Return the (X, Y) coordinate for the center point of the cell that contains the specified text.  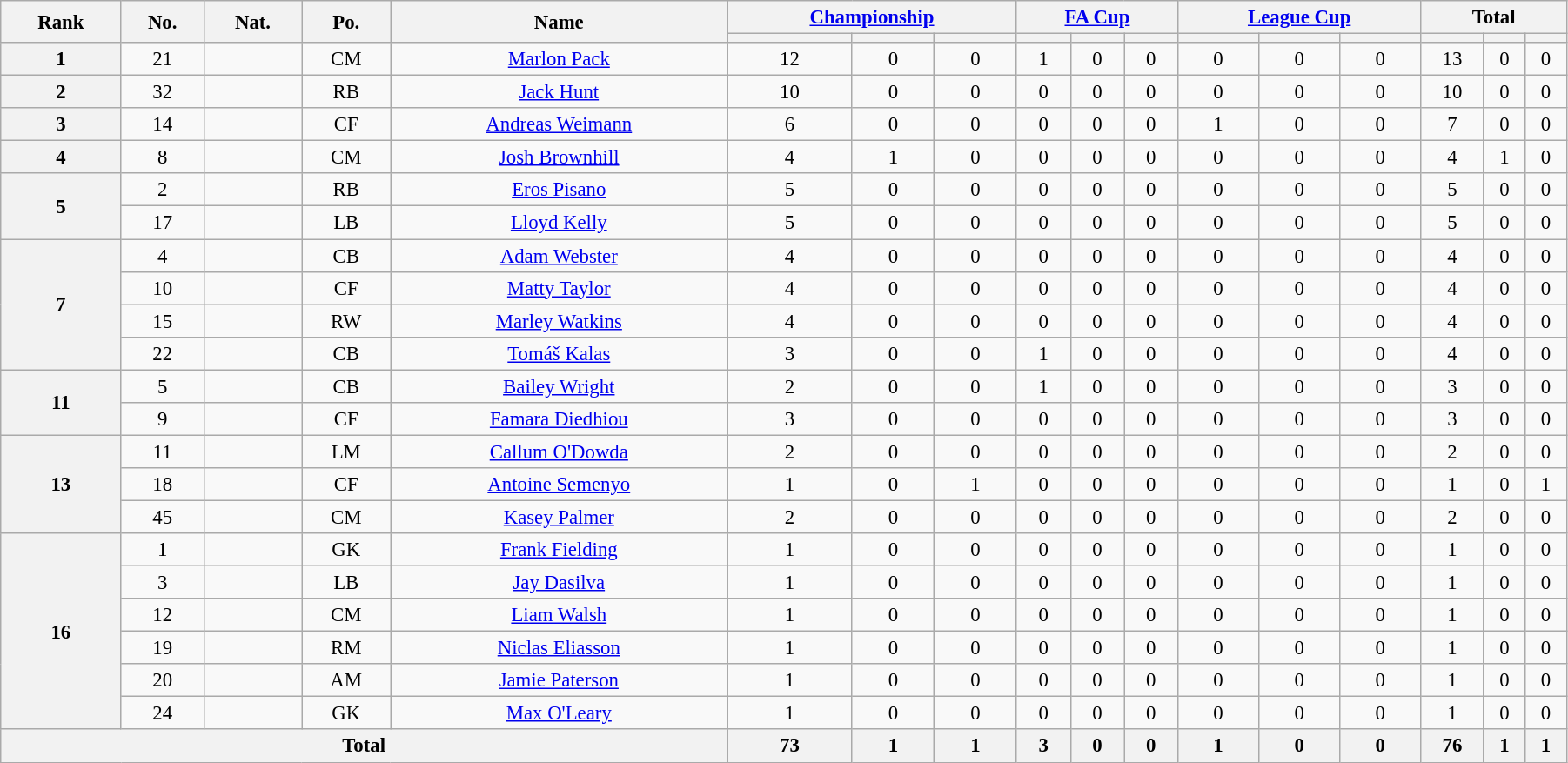
Jay Dasilva (559, 583)
18 (163, 485)
RM (345, 648)
32 (163, 92)
20 (163, 680)
Kasey Palmer (559, 517)
Adam Webster (559, 256)
17 (163, 223)
Bailey Wright (559, 386)
Josh Brownhill (559, 157)
Name (559, 22)
Tomáš Kalas (559, 353)
14 (163, 124)
9 (163, 419)
Matty Taylor (559, 288)
Po. (345, 22)
Championship (872, 17)
No. (163, 22)
AM (345, 680)
Jack Hunt (559, 92)
Nat. (252, 22)
League Cup (1300, 17)
24 (163, 713)
Marlon Pack (559, 59)
FA Cup (1096, 17)
Liam Walsh (559, 615)
Rank (61, 22)
Marley Watkins (559, 321)
Andreas Weimann (559, 124)
Famara Diedhiou (559, 419)
Frank Fielding (559, 550)
Callum O'Dowda (559, 452)
73 (790, 746)
76 (1452, 746)
19 (163, 648)
6 (790, 124)
45 (163, 517)
Lloyd Kelly (559, 223)
8 (163, 157)
16 (61, 632)
Niclas Eliasson (559, 648)
22 (163, 353)
21 (163, 59)
Max O'Leary (559, 713)
RW (345, 321)
15 (163, 321)
Jamie Paterson (559, 680)
Antoine Semenyo (559, 485)
LM (345, 452)
Eros Pisano (559, 191)
